Scan for the cell matching the given text and deliver its [X, Y] coordinate at center. 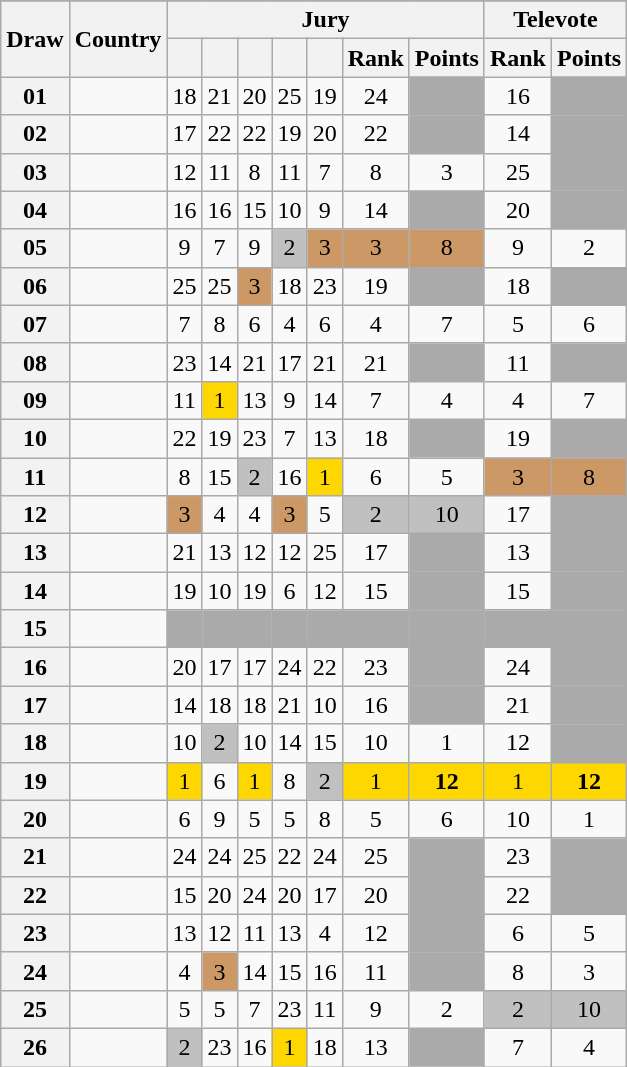
Draw [35, 39]
09 [35, 400]
03 [35, 172]
02 [35, 134]
04 [35, 210]
Televote [555, 20]
01 [35, 96]
Country [118, 39]
07 [35, 324]
26 [35, 1047]
06 [35, 286]
05 [35, 248]
Jury [326, 20]
08 [35, 362]
